Capture the cell that displays the provided text and extract its [X, Y] central coordinate. 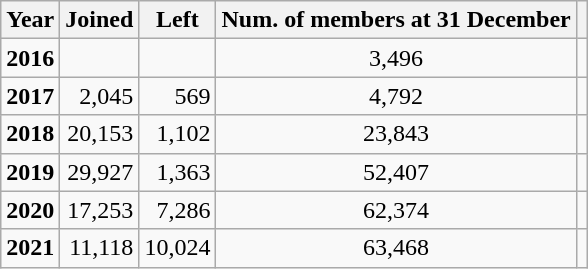
Year [30, 20]
2016 [30, 58]
Num. of members at 31 December [396, 20]
Left [178, 20]
10,024 [178, 248]
1,363 [178, 172]
62,374 [396, 210]
2021 [30, 248]
2019 [30, 172]
2017 [30, 96]
3,496 [396, 58]
2018 [30, 134]
569 [178, 96]
29,927 [100, 172]
63,468 [396, 248]
23,843 [396, 134]
20,153 [100, 134]
2020 [30, 210]
2,045 [100, 96]
17,253 [100, 210]
1,102 [178, 134]
7,286 [178, 210]
11,118 [100, 248]
Joined [100, 20]
52,407 [396, 172]
4,792 [396, 96]
